For the text-containing cell, return its midpoint in [X, Y] coordinate format. 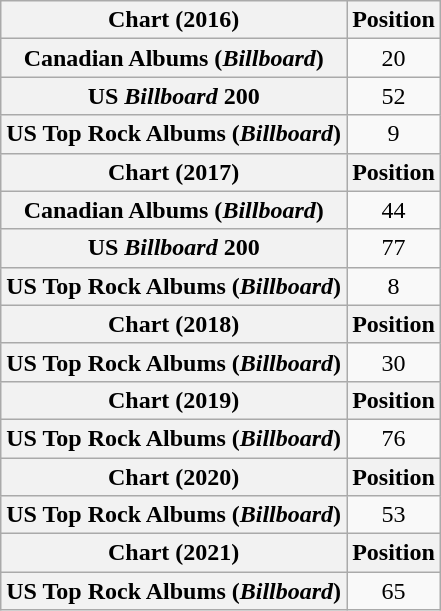
53 [394, 515]
Chart (2017) [174, 172]
Chart (2018) [174, 324]
Chart (2016) [174, 20]
30 [394, 362]
9 [394, 134]
77 [394, 248]
Chart (2019) [174, 400]
20 [394, 58]
44 [394, 210]
Chart (2020) [174, 477]
52 [394, 96]
Chart (2021) [174, 553]
65 [394, 591]
8 [394, 286]
76 [394, 438]
